Identify which cell holds the provided text, then report its [X, Y] central coordinate. 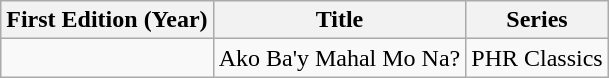
First Edition (Year) [107, 20]
Series [537, 20]
Ako Ba'y Mahal Mo Na? [340, 58]
PHR Classics [537, 58]
Title [340, 20]
